Pinpoint the cell where the given text exists, returning its [x, y] midpoint coordinate. 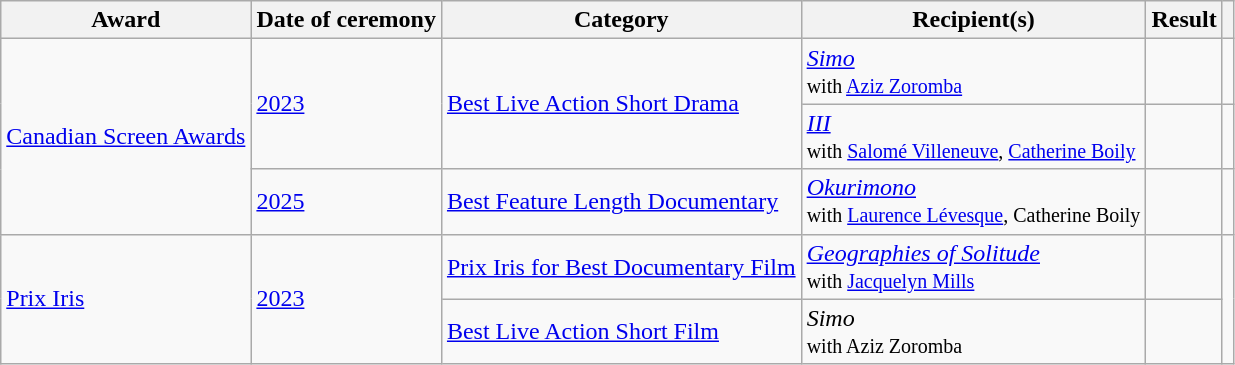
Date of ceremony [346, 20]
Result [1184, 20]
Canadian Screen Awards [126, 136]
Best Feature Length Documentary [621, 202]
IIIwith Salomé Villeneuve, Catherine Boily [974, 136]
Prix Iris [126, 299]
Prix Iris for Best Documentary Film [621, 266]
Okurimonowith Laurence Lévesque, Catherine Boily [974, 202]
Geographies of Solitudewith Jacquelyn Mills [974, 266]
Recipient(s) [974, 20]
Award [126, 20]
Best Live Action Short Drama [621, 104]
Best Live Action Short Film [621, 332]
2025 [346, 202]
Category [621, 20]
